From the cell containing the given text, extract its center point as (X, Y) coordinate. 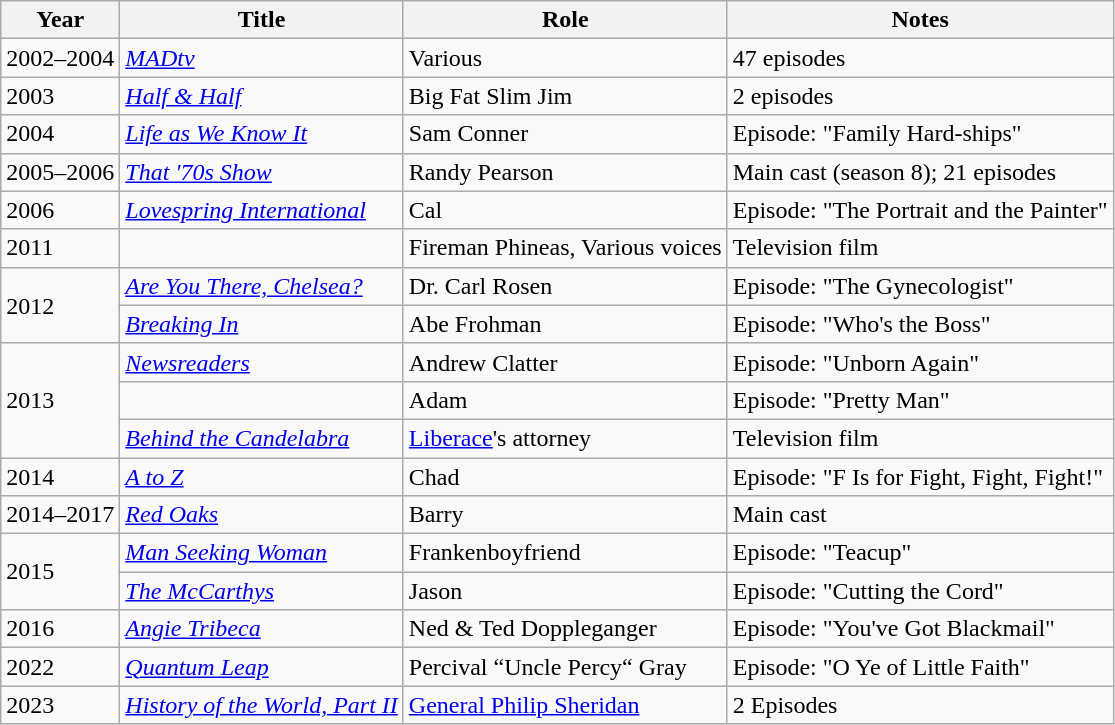
Chad (565, 477)
A to Z (262, 477)
Ned & Ted Doppleganger (565, 629)
Randy Pearson (565, 172)
Episode: "Family Hard-ships" (920, 134)
The McCarthys (262, 591)
2014 (60, 477)
Jason (565, 591)
Episode: "The Gynecologist" (920, 286)
Andrew Clatter (565, 362)
Episode: "O Ye of Little Faith" (920, 667)
2004 (60, 134)
History of the World, Part II (262, 705)
Episode: "You've Got Blackmail" (920, 629)
2023 (60, 705)
MADtv (262, 58)
Newsreaders (262, 362)
2016 (60, 629)
2005–2006 (60, 172)
Red Oaks (262, 515)
Role (565, 20)
Half & Half (262, 96)
Episode: "Pretty Man" (920, 400)
47 episodes (920, 58)
Adam (565, 400)
Episode: "Who's the Boss" (920, 324)
Behind the Candelabra (262, 438)
2003 (60, 96)
That '70s Show (262, 172)
2006 (60, 210)
Main cast (season 8); 21 episodes (920, 172)
2022 (60, 667)
2 Episodes (920, 705)
Frankenboyfriend (565, 553)
Sam Conner (565, 134)
Episode: "The Portrait and the Painter" (920, 210)
Various (565, 58)
Notes (920, 20)
2011 (60, 248)
Barry (565, 515)
Episode: "Cutting the Cord" (920, 591)
Angie Tribeca (262, 629)
Man Seeking Woman (262, 553)
2012 (60, 305)
Big Fat Slim Jim (565, 96)
Abe Frohman (565, 324)
2015 (60, 572)
Episode: "F Is for Fight, Fight, Fight!" (920, 477)
Are You There, Chelsea? (262, 286)
Year (60, 20)
Episode: "Unborn Again" (920, 362)
Title (262, 20)
Lovespring International (262, 210)
2 episodes (920, 96)
Breaking In (262, 324)
Fireman Phineas, Various voices (565, 248)
Quantum Leap (262, 667)
Episode: "Teacup" (920, 553)
2014–2017 (60, 515)
Cal (565, 210)
Liberace's attorney (565, 438)
General Philip Sheridan (565, 705)
Dr. Carl Rosen (565, 286)
Main cast (920, 515)
Life as We Know It (262, 134)
Percival “Uncle Percy“ Gray (565, 667)
2002–2004 (60, 58)
2013 (60, 400)
